Detect which cell encompasses the target text, then output its [x, y] center coordinate. 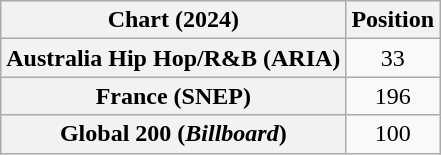
Australia Hip Hop/R&B (ARIA) [174, 58]
33 [393, 58]
Global 200 (Billboard) [174, 134]
France (SNEP) [174, 96]
196 [393, 96]
Position [393, 20]
Chart (2024) [174, 20]
100 [393, 134]
